Detect which cell encompasses the target text, then output its (x, y) center coordinate. 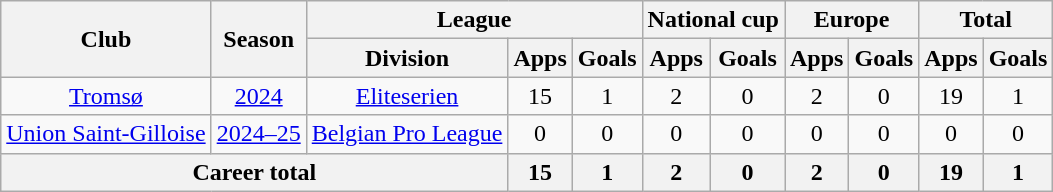
2024 (258, 96)
Tromsø (106, 96)
2024–25 (258, 134)
Eliteserien (407, 96)
Europe (851, 20)
Total (986, 20)
Career total (254, 172)
Union Saint-Gilloise (106, 134)
Club (106, 39)
Season (258, 39)
League (474, 20)
National cup (713, 20)
Division (407, 58)
Belgian Pro League (407, 134)
